From the cell containing the given text, extract its center point as (x, y) coordinate. 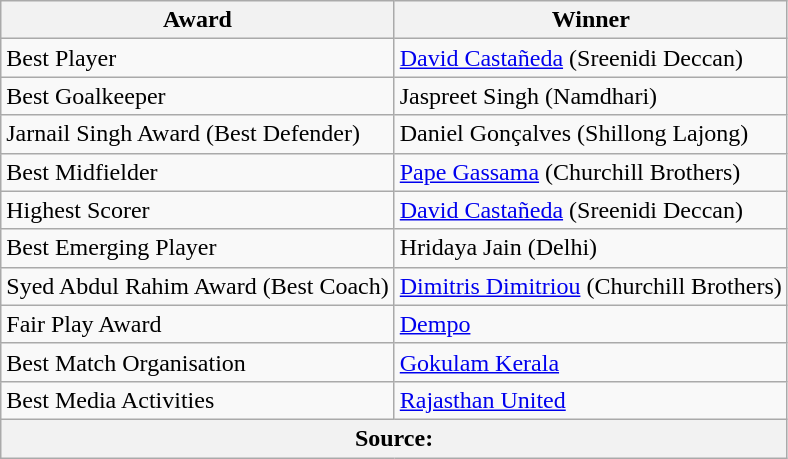
Best Emerging Player (198, 248)
Fair Play Award (198, 324)
Best Media Activities (198, 400)
Jaspreet Singh (Namdhari) (590, 96)
Dimitris Dimitriou (Churchill Brothers) (590, 286)
Award (198, 20)
Gokulam Kerala (590, 362)
Hridaya Jain (Delhi) (590, 248)
Best Player (198, 58)
Syed Abdul Rahim Award (Best Coach) (198, 286)
Daniel Gonçalves (Shillong Lajong) (590, 134)
Highest Scorer (198, 210)
Rajasthan United (590, 400)
Source: (394, 438)
Best Midfielder (198, 172)
Best Goalkeeper (198, 96)
Dempo (590, 324)
Winner (590, 20)
Jarnail Singh Award (Best Defender) (198, 134)
Best Match Organisation (198, 362)
Pape Gassama (Churchill Brothers) (590, 172)
